Return (X, Y) of the center of cell containing provided text 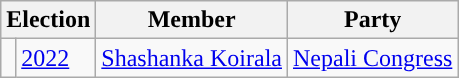
Member (192, 20)
Shashanka Koirala (192, 58)
2022 (56, 58)
Party (372, 20)
Nepali Congress (372, 58)
Election (48, 20)
